From the cell containing the given text, extract its center point as [x, y] coordinate. 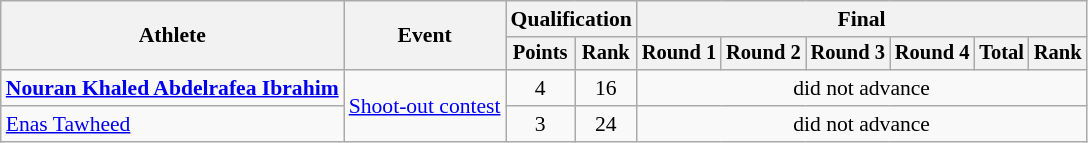
3 [540, 124]
Points [540, 54]
Qualification [572, 19]
4 [540, 88]
Athlete [172, 36]
Round 3 [848, 54]
Round 4 [932, 54]
Final [862, 19]
Total [1002, 54]
Nouran Khaled Abdelrafea Ibrahim [172, 88]
Shoot-out contest [425, 106]
Event [425, 36]
16 [606, 88]
Enas Tawheed [172, 124]
Round 2 [763, 54]
Round 1 [679, 54]
24 [606, 124]
